Return the (X, Y) coordinate for the center point of the cell that contains the specified text.  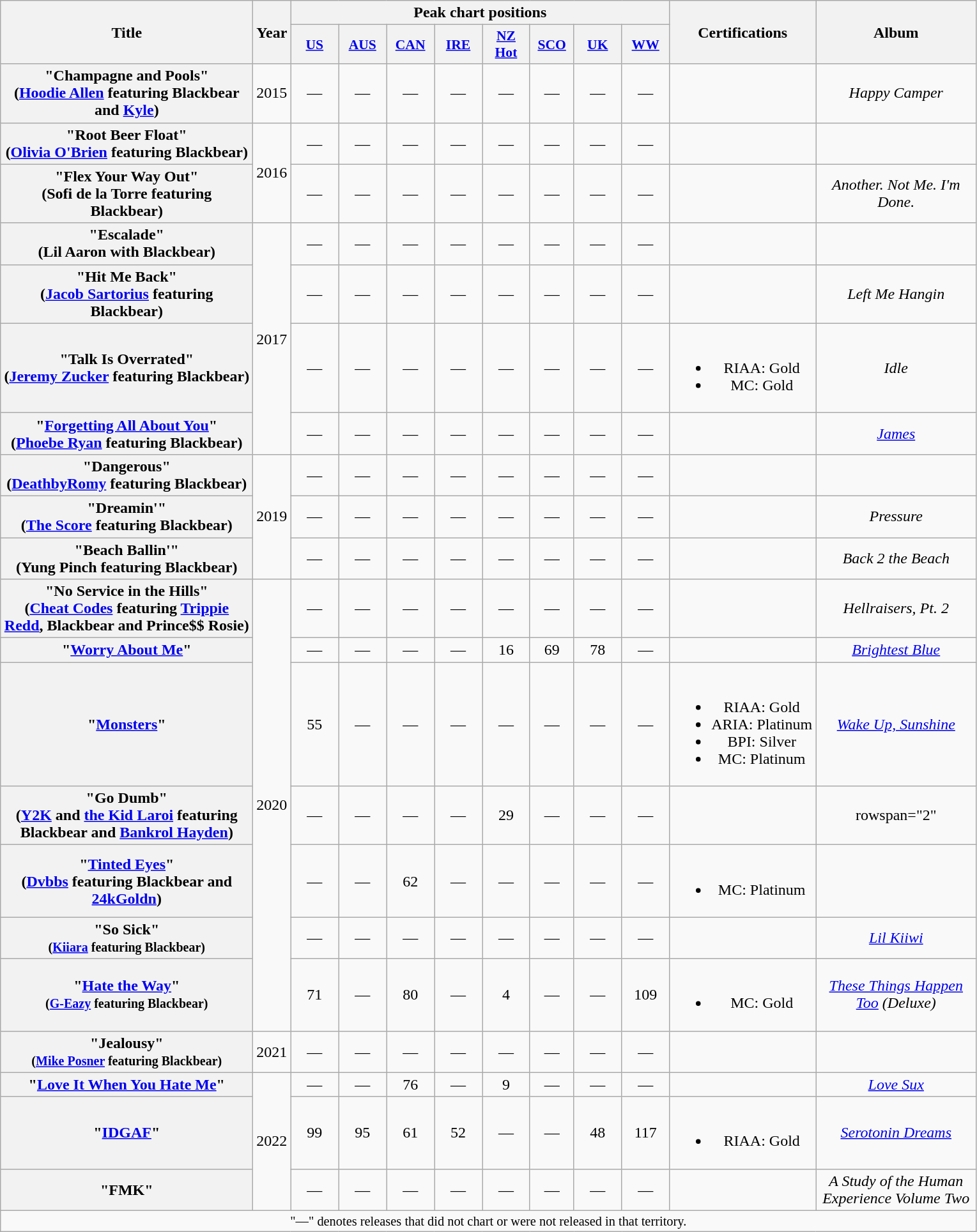
MC: Gold (742, 995)
Lil Kiiwi (896, 938)
61 (410, 1133)
"Talk Is Overrated"(Jeremy Zucker featuring Blackbear) (127, 368)
CAN (410, 45)
"—" denotes releases that did not chart or were not released in that territory. (488, 1221)
UK (598, 45)
29 (506, 816)
"Dreamin'"(The Score featuring Blackbear) (127, 516)
Happy Camper (896, 93)
62 (410, 881)
James (896, 433)
2019 (272, 516)
69 (551, 650)
Hellraisers, Pt. 2 (896, 609)
95 (363, 1133)
99 (314, 1133)
"Hit Me Back"(Jacob Sartorius featuring Blackbear) (127, 294)
"Beach Ballin'"(Yung Pinch featuring Blackbear) (127, 558)
RIAA: GoldARIA: PlatinumBPI: SilverMC: Platinum (742, 724)
Album (896, 32)
"Tinted Eyes"(Dvbbs featuring Blackbear and 24kGoldn) (127, 881)
"Hate the Way"(G-Eazy featuring Blackbear) (127, 995)
76 (410, 1084)
2015 (272, 93)
Title (127, 32)
2017 (272, 338)
78 (598, 650)
RIAA: Gold (742, 1133)
"Escalade"(Lil Aaron with Blackbear) (127, 244)
"Go Dumb"(Y2K and the Kid Laroi featuring Blackbear and Bankrol Hayden) (127, 816)
Love Sux (896, 1084)
2022 (272, 1141)
AUS (363, 45)
"Monsters" (127, 724)
"Love It When You Hate Me" (127, 1084)
IRE (459, 45)
WW (645, 45)
"Dangerous"(DeathbyRomy featuring Blackbear) (127, 475)
Pressure (896, 516)
16 (506, 650)
Year (272, 32)
4 (506, 995)
Back 2 the Beach (896, 558)
Idle (896, 368)
"Worry About Me" (127, 650)
NZHot (506, 45)
9 (506, 1084)
Wake Up, Sunshine (896, 724)
Another. Not Me. I'm Done. (896, 194)
"Jealousy"(Mike Posner featuring Blackbear) (127, 1051)
109 (645, 995)
Serotonin Dreams (896, 1133)
"Forgetting All About You"(Phoebe Ryan featuring Blackbear) (127, 433)
"Root Beer Float"(Olivia O'Brien featuring Blackbear) (127, 143)
These Things Happen Too (Deluxe) (896, 995)
117 (645, 1133)
Peak chart positions (481, 13)
Brightest Blue (896, 650)
"Flex Your Way Out"(Sofi de la Torre featuring Blackbear) (127, 194)
2016 (272, 172)
"IDGAF" (127, 1133)
MC: Platinum (742, 881)
"So Sick"(Kiiara featuring Blackbear) (127, 938)
Left Me Hangin (896, 294)
rowspan="2" (896, 816)
71 (314, 995)
80 (410, 995)
52 (459, 1133)
"FMK" (127, 1189)
Certifications (742, 32)
RIAA: GoldMC: Gold (742, 368)
55 (314, 724)
48 (598, 1133)
SCO (551, 45)
2021 (272, 1051)
US (314, 45)
2020 (272, 805)
"No Service in the Hills" (Cheat Codes featuring Trippie Redd, Blackbear and Prince$$ Rosie) (127, 609)
"Champagne and Pools"(Hoodie Allen featuring Blackbear and Kyle) (127, 93)
A Study of the Human Experience Volume Two (896, 1189)
